Provide the [x, y] coordinate of the cell's center where the given text is located.  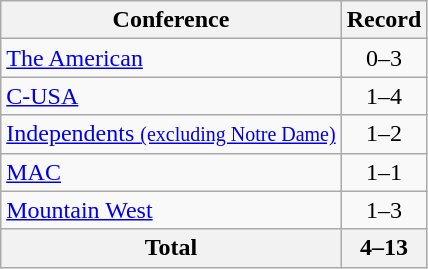
1–1 [384, 172]
Total [171, 248]
C-USA [171, 96]
4–13 [384, 248]
Record [384, 20]
1–4 [384, 96]
Conference [171, 20]
Independents (excluding Notre Dame) [171, 134]
Mountain West [171, 210]
0–3 [384, 58]
1–2 [384, 134]
MAC [171, 172]
The American [171, 58]
1–3 [384, 210]
